Provide the (X, Y) coordinate of the cell's center where the given text is located.  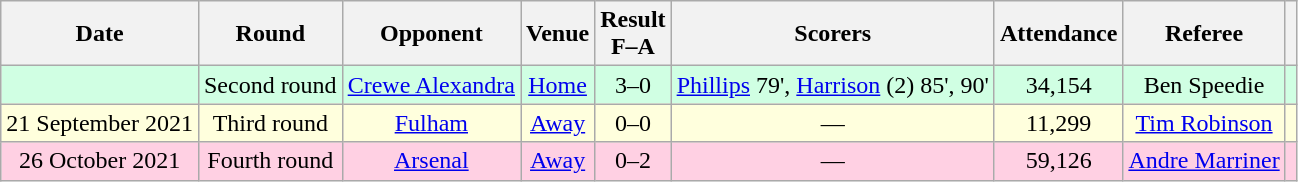
Date (100, 34)
3–0 (633, 85)
Ben Speedie (1204, 85)
0–0 (633, 123)
26 October 2021 (100, 161)
Venue (557, 34)
11,299 (1058, 123)
21 September 2021 (100, 123)
Phillips 79', Harrison (2) 85', 90' (832, 85)
59,126 (1058, 161)
ResultF–A (633, 34)
Fourth round (270, 161)
Crewe Alexandra (431, 85)
0–2 (633, 161)
Attendance (1058, 34)
Home (557, 85)
Opponent (431, 34)
Third round (270, 123)
Second round (270, 85)
34,154 (1058, 85)
Round (270, 34)
Andre Marriner (1204, 161)
Fulham (431, 123)
Arsenal (431, 161)
Scorers (832, 34)
Referee (1204, 34)
Tim Robinson (1204, 123)
